Identify which cell holds the provided text, then report its [X, Y] central coordinate. 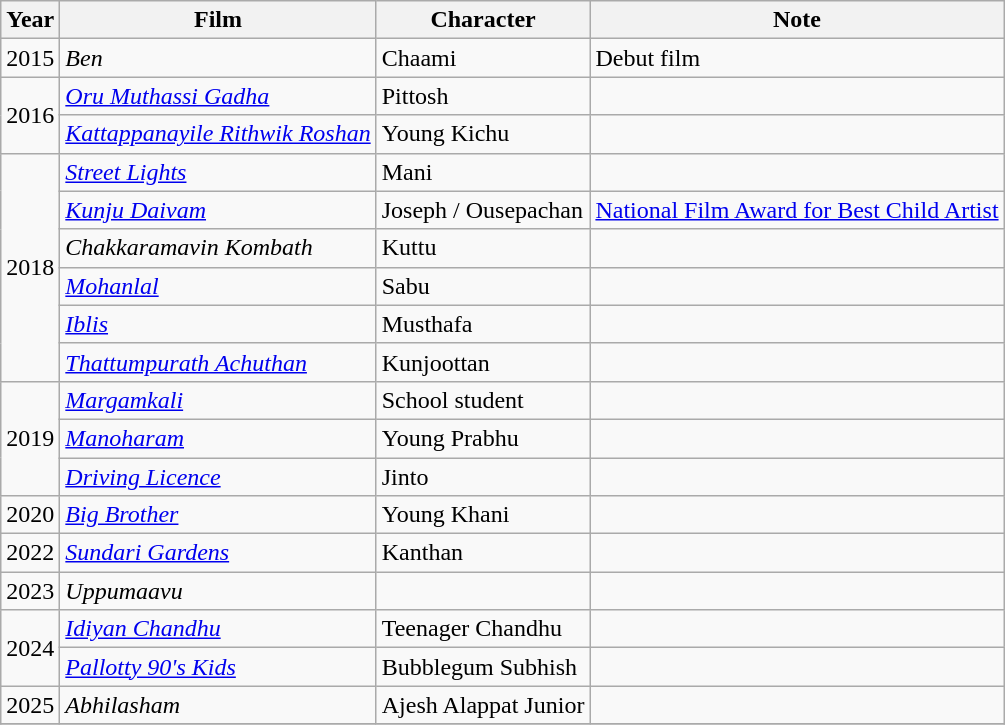
Joseph / Ousepachan [483, 210]
Ben [218, 58]
2015 [30, 58]
2022 [30, 553]
2024 [30, 648]
Kunjoottan [483, 362]
Sabu [483, 286]
Teenager Chandhu [483, 629]
Ajesh Alappat Junior [483, 705]
Bubblegum Subhish [483, 667]
Young Kichu [483, 134]
2020 [30, 515]
Kattappanayile Rithwik Roshan [218, 134]
Manoharam [218, 438]
Kuttu [483, 248]
Uppumaavu [218, 591]
Year [30, 20]
Mani [483, 172]
Abhilasham [218, 705]
Young Prabhu [483, 438]
Driving Licence [218, 477]
Character [483, 20]
Musthafa [483, 324]
Margamkali [218, 400]
Pittosh [483, 96]
Pallotty 90's Kids [218, 667]
Chaami [483, 58]
Young Khani [483, 515]
Oru Muthassi Gadha [218, 96]
Iblis [218, 324]
Jinto [483, 477]
Sundari Gardens [218, 553]
National Film Award for Best Child Artist [797, 210]
Chakkaramavin Kombath [218, 248]
2023 [30, 591]
Idiyan Chandhu [218, 629]
2016 [30, 115]
2019 [30, 438]
2025 [30, 705]
Mohanlal [218, 286]
Note [797, 20]
Debut film [797, 58]
Big Brother [218, 515]
Street Lights [218, 172]
Thattumpurath Achuthan [218, 362]
School student [483, 400]
Kunju Daivam [218, 210]
Film [218, 20]
2018 [30, 267]
Kanthan [483, 553]
